Return the [X, Y] coordinate for the center point of the cell that contains the specified text.  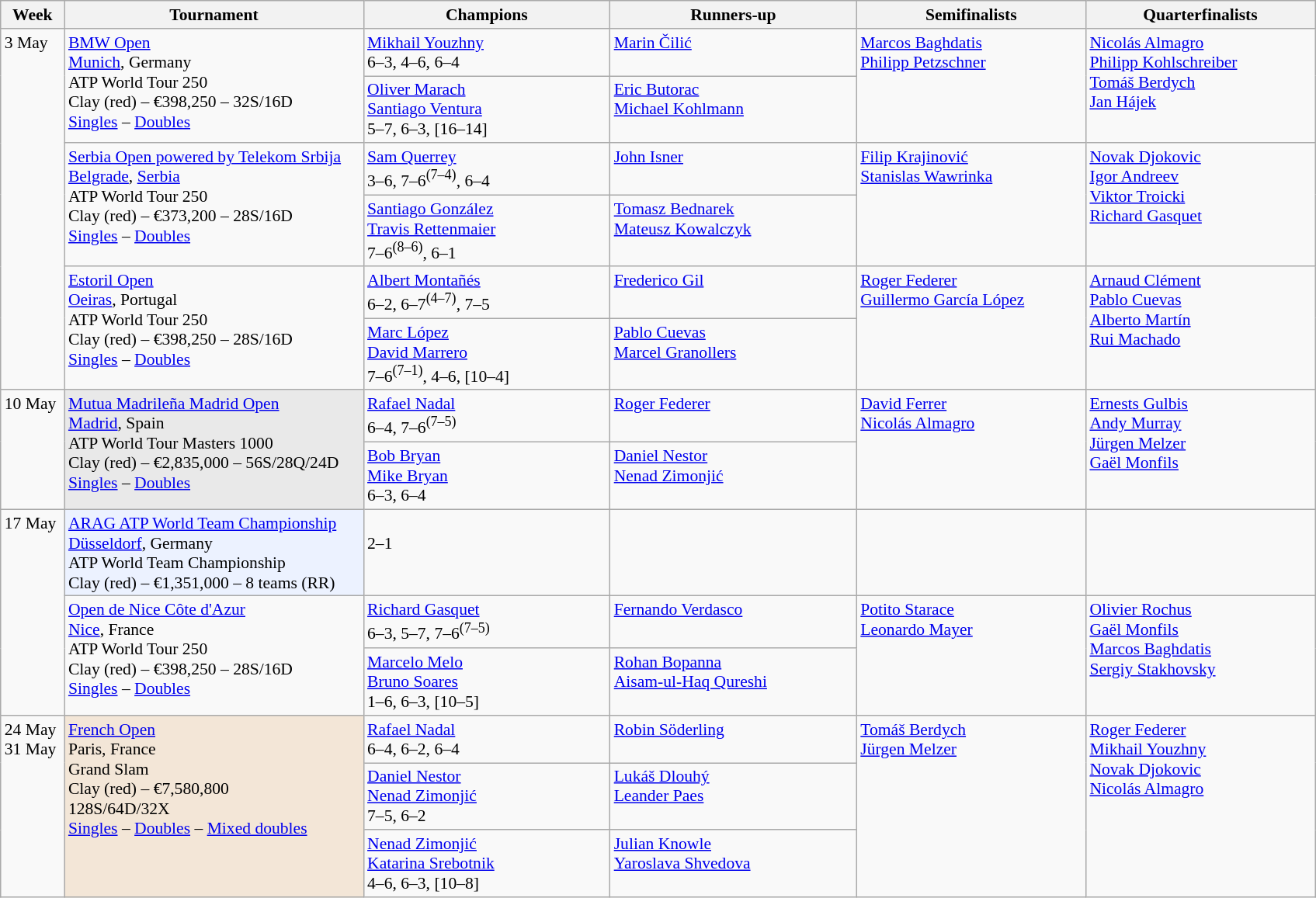
ARAG ATP World Team Championship Düsseldorf, GermanyATP World Team ChampionshipClay (red) – €1,351,000 – 8 teams (RR) [214, 553]
Albert Montañés6–2, 6–7(4–7), 7–5 [487, 293]
Runners-up [734, 15]
Estoril Open Oeiras, PortugalATP World Tour 250Clay (red) – €398,250 – 28S/16DSingles – Doubles [214, 329]
Julian Knowle Yaroslava Shvedova [734, 865]
David Ferrer Nicolás Almagro [971, 450]
2–1 [487, 553]
Potito Starace Leonardo Mayer [971, 655]
Daniel Nestor Nenad Zimonjić7–5, 6–2 [487, 796]
Nenad Zimonjić Katarina Srebotnik4–6, 6–3, [10–8] [487, 865]
John Isner [734, 169]
Sam Querrey3–6, 7–6(7–4), 6–4 [487, 169]
French Open Paris, FranceGrand SlamClay (red) – €7,580,800128S/64D/32XSingles – Doubles – Mixed doubles [214, 806]
Roger Federer Mikhail Youzhny Novak Djokovic Nicolás Almagro [1200, 806]
Marin Čilić [734, 53]
Frederico Gil [734, 293]
Pablo Cuevas Marcel Granollers [734, 354]
Mikhail Youzhny6–3, 4–6, 6–4 [487, 53]
Semifinalists [971, 15]
3 May [33, 210]
Mutua Madrileña Madrid Open Madrid, SpainATP World Tour Masters 1000Clay (red) – €2,835,000 – 56S/28Q/24DSingles – Doubles [214, 450]
Nicolás Almagro Philipp Kohlschreiber Tomáš Berdych Jan Hájek [1200, 86]
Rafael Nadal6–4, 7–6(7–5) [487, 416]
17 May [33, 612]
10 May [33, 450]
Santiago González Travis Rettenmaier7–6(8–6), 6–1 [487, 231]
Marcos Baghdatis Philipp Petzschner [971, 86]
Open de Nice Côte d'Azur Nice, FranceATP World Tour 250Clay (red) – €398,250 – 28S/16DSingles – Doubles [214, 655]
Tournament [214, 15]
Champions [487, 15]
Fernando Verdasco [734, 622]
Daniel Nestor Nenad Zimonjić [734, 477]
Roger Federer [734, 416]
BMW Open Munich, GermanyATP World Tour 250Clay (red) – €398,250 – 32S/16DSingles – Doubles [214, 86]
Richard Gasquet6–3, 5–7, 7–6(7–5) [487, 622]
Rafael Nadal6–4, 6–2, 6–4 [487, 739]
Robin Söderling [734, 739]
Week [33, 15]
Olivier Rochus Gaël Monfils Marcos Baghdatis Sergiy Stakhovsky [1200, 655]
Quarterfinalists [1200, 15]
Oliver Marach Santiago Ventura5–7, 6–3, [16–14] [487, 110]
Arnaud Clément Pablo Cuevas Alberto Martín Rui Machado [1200, 329]
Rohan Bopanna Aisam-ul-Haq Qureshi [734, 681]
Filip Krajinović Stanislas Wawrinka [971, 205]
Ernests Gulbis Andy Murray Jürgen Melzer Gaël Monfils [1200, 450]
Serbia Open powered by Telekom Srbija Belgrade, SerbiaATP World Tour 250Clay (red) – €373,200 – 28S/16DSingles – Doubles [214, 205]
24 May31 May [33, 806]
Marc López David Marrero7–6(7–1), 4–6, [10–4] [487, 354]
Tomáš Berdych Jürgen Melzer [971, 806]
Marcelo Melo Bruno Soares1–6, 6–3, [10–5] [487, 681]
Eric Butorac Michael Kohlmann [734, 110]
Bob Bryan Mike Bryan6–3, 6–4 [487, 477]
Roger Federer Guillermo García López [971, 329]
Novak Djokovic Igor Andreev Viktor Troicki Richard Gasquet [1200, 205]
Lukáš Dlouhý Leander Paes [734, 796]
Tomasz Bednarek Mateusz Kowalczyk [734, 231]
